From the cell containing the given text, extract its center point as [x, y] coordinate. 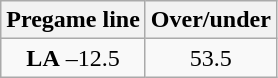
LA –12.5 [74, 58]
Over/under [210, 20]
Pregame line [74, 20]
53.5 [210, 58]
